Return (x, y) of the center of cell containing provided text 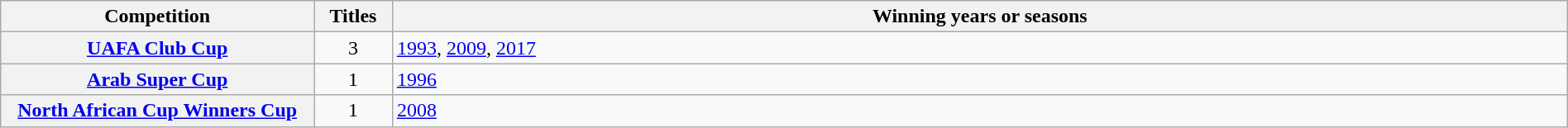
Competition (157, 17)
North African Cup Winners Cup (157, 111)
UAFA Club Cup (157, 48)
1993, 2009, 2017 (979, 48)
2008 (979, 111)
1996 (979, 79)
Titles (354, 17)
Winning years or seasons (979, 17)
Arab Super Cup (157, 79)
3 (354, 48)
